Detect which cell encompasses the target text, then output its (x, y) center coordinate. 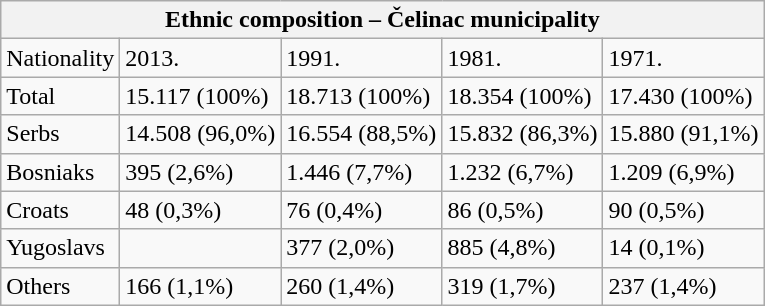
15.880 (91,1%) (684, 134)
Ethnic composition – Čelinac municipality (382, 20)
15.832 (86,3%) (522, 134)
Total (60, 96)
885 (4,8%) (522, 248)
Nationality (60, 58)
14.508 (96,0%) (200, 134)
319 (1,7%) (522, 286)
48 (0,3%) (200, 210)
Others (60, 286)
1971. (684, 58)
1981. (522, 58)
1991. (362, 58)
377 (2,0%) (362, 248)
260 (1,4%) (362, 286)
15.117 (100%) (200, 96)
166 (1,1%) (200, 286)
17.430 (100%) (684, 96)
1.446 (7,7%) (362, 172)
14 (0,1%) (684, 248)
76 (0,4%) (362, 210)
Serbs (60, 134)
90 (0,5%) (684, 210)
1.232 (6,7%) (522, 172)
2013. (200, 58)
16.554 (88,5%) (362, 134)
Bosniaks (60, 172)
Croats (60, 210)
18.354 (100%) (522, 96)
1.209 (6,9%) (684, 172)
395 (2,6%) (200, 172)
18.713 (100%) (362, 96)
Yugoslavs (60, 248)
237 (1,4%) (684, 286)
86 (0,5%) (522, 210)
